Search for the cell housing the specified text and yield its (x, y) center coordinate. 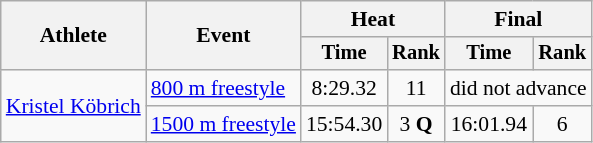
Athlete (74, 36)
8:29.32 (344, 88)
16:01.94 (489, 124)
15:54.30 (344, 124)
Kristel Köbrich (74, 106)
did not advance (518, 88)
800 m freestyle (224, 88)
Event (224, 36)
Heat (373, 19)
3 Q (416, 124)
6 (562, 124)
11 (416, 88)
Final (518, 19)
1500 m freestyle (224, 124)
